Scan for the cell matching the given text and deliver its (X, Y) coordinate at center. 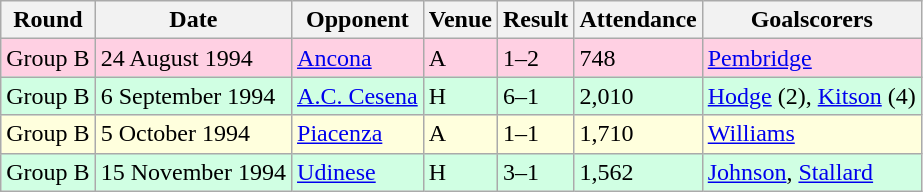
Ancona (358, 58)
15 November 1994 (193, 172)
Johnson, Stallard (812, 172)
A.C. Cesena (358, 96)
6–1 (535, 96)
Date (193, 20)
Result (535, 20)
Pembridge (812, 58)
6 September 1994 (193, 96)
1–2 (535, 58)
2,010 (638, 96)
Opponent (358, 20)
Venue (460, 20)
Hodge (2), Kitson (4) (812, 96)
1,710 (638, 134)
1–1 (535, 134)
Piacenza (358, 134)
1,562 (638, 172)
24 August 1994 (193, 58)
5 October 1994 (193, 134)
748 (638, 58)
Attendance (638, 20)
Williams (812, 134)
Round (48, 20)
Udinese (358, 172)
3–1 (535, 172)
Goalscorers (812, 20)
